Scan for the cell matching the given text and deliver its [x, y] coordinate at center. 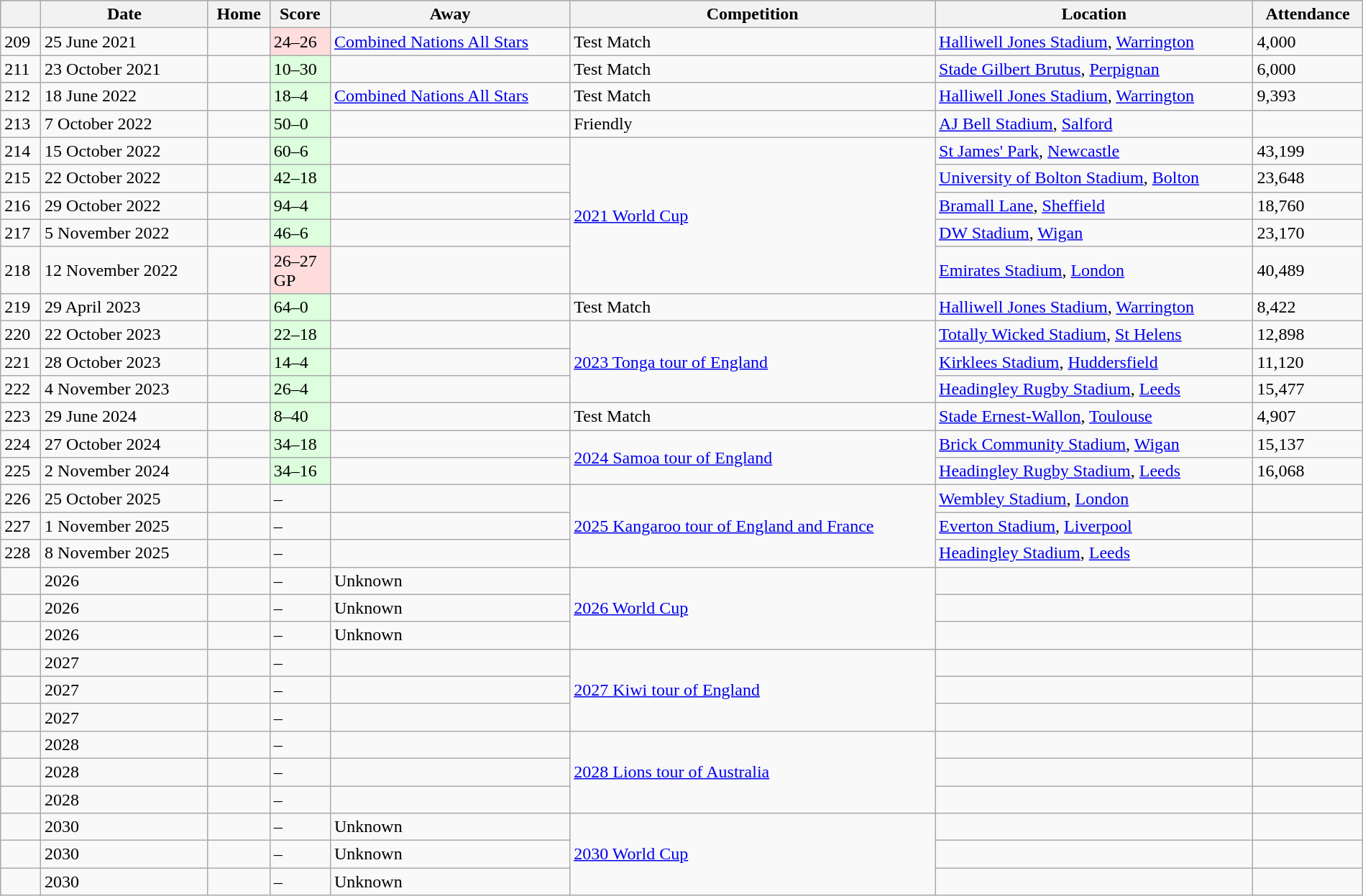
2026 World Cup [753, 608]
8,422 [1308, 307]
Stade Ernest-Wallon, Toulouse [1094, 417]
215 [21, 178]
Wembley Stadium, London [1094, 499]
60–6 [300, 151]
28 October 2023 [125, 361]
2 November 2024 [125, 471]
216 [21, 205]
7 October 2022 [125, 124]
40,489 [1308, 270]
227 [21, 526]
24–26 [300, 42]
213 [21, 124]
222 [21, 389]
26–4 [300, 389]
46–6 [300, 233]
Date [125, 14]
212 [21, 96]
Friendly [753, 124]
Totally Wicked Stadium, St Helens [1094, 334]
64–0 [300, 307]
Headingley Stadium, Leeds [1094, 553]
214 [21, 151]
4,907 [1308, 417]
15,477 [1308, 389]
6,000 [1308, 69]
14–4 [300, 361]
42–18 [300, 178]
23,170 [1308, 233]
Kirklees Stadium, Huddersfield [1094, 361]
Bramall Lane, Sheffield [1094, 205]
4 November 2023 [125, 389]
Emirates Stadium, London [1094, 270]
218 [21, 270]
2027 Kiwi tour of England [753, 690]
10–30 [300, 69]
27 October 2024 [125, 444]
Away [450, 14]
220 [21, 334]
16,068 [1308, 471]
26–27GP [300, 270]
2023 Tonga tour of England [753, 361]
Brick Community Stadium, Wigan [1094, 444]
18,760 [1308, 205]
15,137 [1308, 444]
8 November 2025 [125, 553]
219 [21, 307]
228 [21, 553]
St James' Park, Newcastle [1094, 151]
25 June 2021 [125, 42]
211 [21, 69]
DW Stadium, Wigan [1094, 233]
8–40 [300, 417]
9,393 [1308, 96]
23 October 2021 [125, 69]
226 [21, 499]
2024 Samoa tour of England [753, 458]
22 October 2023 [125, 334]
29 April 2023 [125, 307]
2021 World Cup [753, 216]
29 October 2022 [125, 205]
University of Bolton Stadium, Bolton [1094, 178]
Home [239, 14]
2030 World Cup [753, 854]
22–18 [300, 334]
Location [1094, 14]
34–18 [300, 444]
2025 Kangaroo tour of England and France [753, 526]
18 June 2022 [125, 96]
18–4 [300, 96]
50–0 [300, 124]
Score [300, 14]
Attendance [1308, 14]
5 November 2022 [125, 233]
Competition [753, 14]
29 June 2024 [125, 417]
223 [21, 417]
224 [21, 444]
Stade Gilbert Brutus, Perpignan [1094, 69]
225 [21, 471]
217 [21, 233]
AJ Bell Stadium, Salford [1094, 124]
94–4 [300, 205]
22 October 2022 [125, 178]
12 November 2022 [125, 270]
34–16 [300, 471]
12,898 [1308, 334]
23,648 [1308, 178]
221 [21, 361]
209 [21, 42]
43,199 [1308, 151]
15 October 2022 [125, 151]
Everton Stadium, Liverpool [1094, 526]
11,120 [1308, 361]
2028 Lions tour of Australia [753, 772]
1 November 2025 [125, 526]
4,000 [1308, 42]
25 October 2025 [125, 499]
